From the cell containing the given text, extract its center point as (X, Y) coordinate. 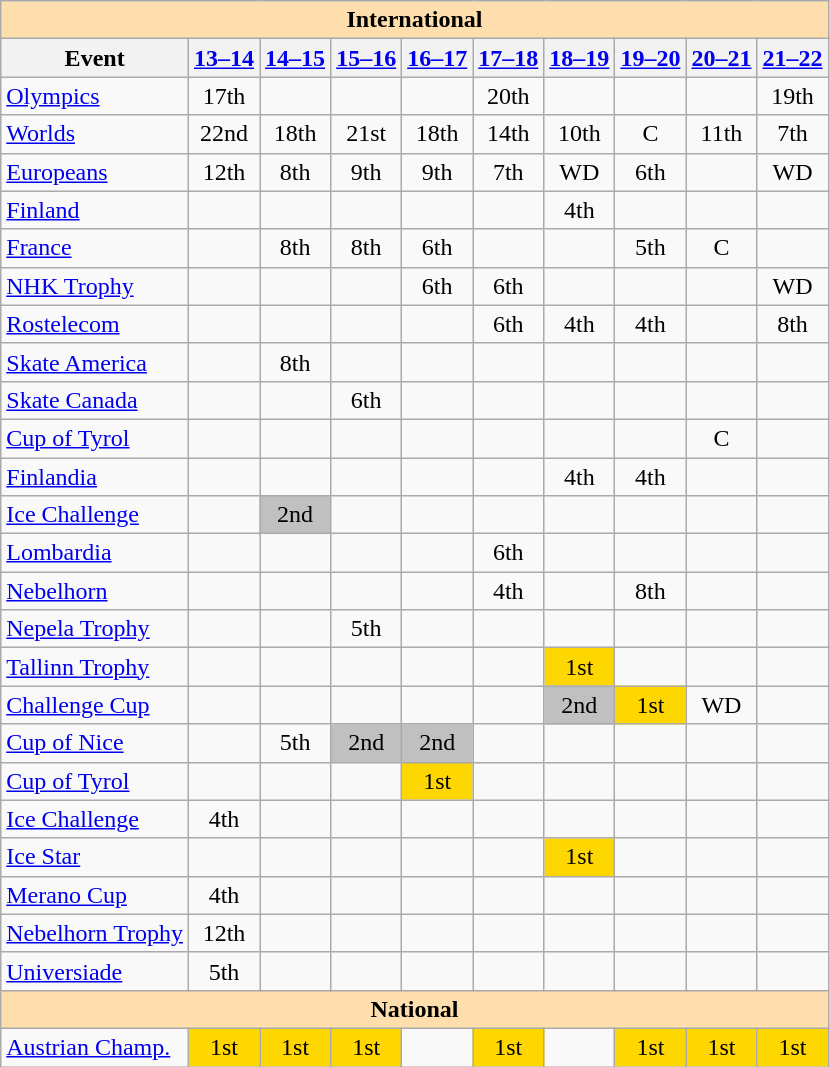
Cup of Nice (95, 743)
Event (95, 58)
Finland (95, 210)
11th (722, 134)
20th (508, 96)
14–15 (296, 58)
14th (508, 134)
20–21 (722, 58)
NHK Trophy (95, 286)
16–17 (438, 58)
21–22 (792, 58)
18–19 (580, 58)
Skate Canada (95, 400)
Lombardia (95, 553)
Tallinn Trophy (95, 667)
Olympics (95, 96)
17th (224, 96)
Rostelecom (95, 324)
National (414, 1009)
Challenge Cup (95, 705)
10th (580, 134)
19th (792, 96)
International (414, 20)
Nebelhorn (95, 591)
Worlds (95, 134)
13–14 (224, 58)
21st (366, 134)
Skate America (95, 362)
Nepela Trophy (95, 629)
Merano Cup (95, 895)
Austrian Champ. (95, 1047)
Nebelhorn Trophy (95, 933)
15–16 (366, 58)
Finlandia (95, 477)
19–20 (650, 58)
Europeans (95, 172)
22nd (224, 134)
Universiade (95, 971)
Ice Star (95, 857)
17–18 (508, 58)
France (95, 248)
